Search for the cell housing the specified text and yield its [x, y] center coordinate. 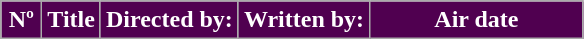
Nº [22, 20]
Air date [477, 20]
Written by: [304, 20]
Title [72, 20]
Directed by: [169, 20]
